From the cell containing the given text, extract its center point as (x, y) coordinate. 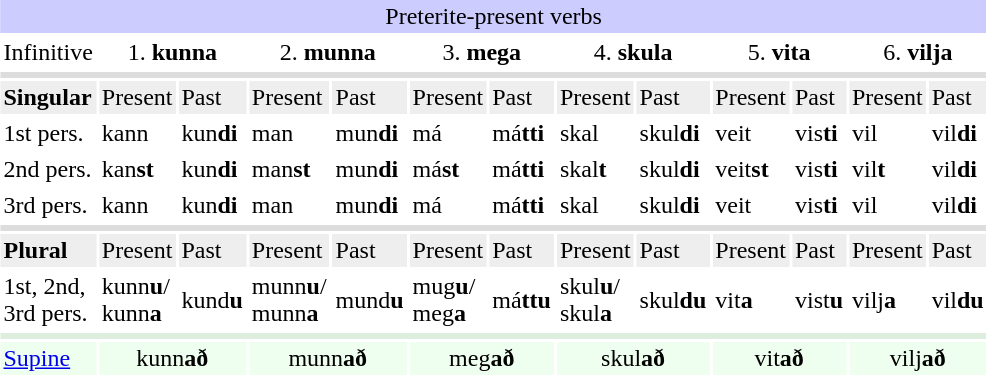
vitað (779, 358)
vilja (888, 300)
munnu/munna (290, 300)
Supine (48, 358)
5. vita (779, 52)
skulað (633, 358)
mugu/mega (448, 300)
kundu (212, 300)
skulu/skula (596, 300)
máttu (522, 300)
1st, 2nd, 3rd pers. (48, 300)
kanst (138, 170)
mást (448, 170)
mundu (370, 300)
2nd pers. (48, 170)
skuldu (674, 300)
kunnað (172, 358)
3rd pers. (48, 206)
Infinitive (48, 52)
1. kunna (172, 52)
vilt (888, 170)
veitst (750, 170)
skalt (596, 170)
kunnu/kunna (138, 300)
vita (750, 300)
manst (290, 170)
2. munna (328, 52)
megað (482, 358)
Singular (48, 98)
Preterite-present verbs (493, 16)
3. mega (482, 52)
Plural (48, 250)
4. skula (633, 52)
vistu (819, 300)
1st pers. (48, 134)
munnað (328, 358)
